Return [x, y] of the center of cell containing provided text 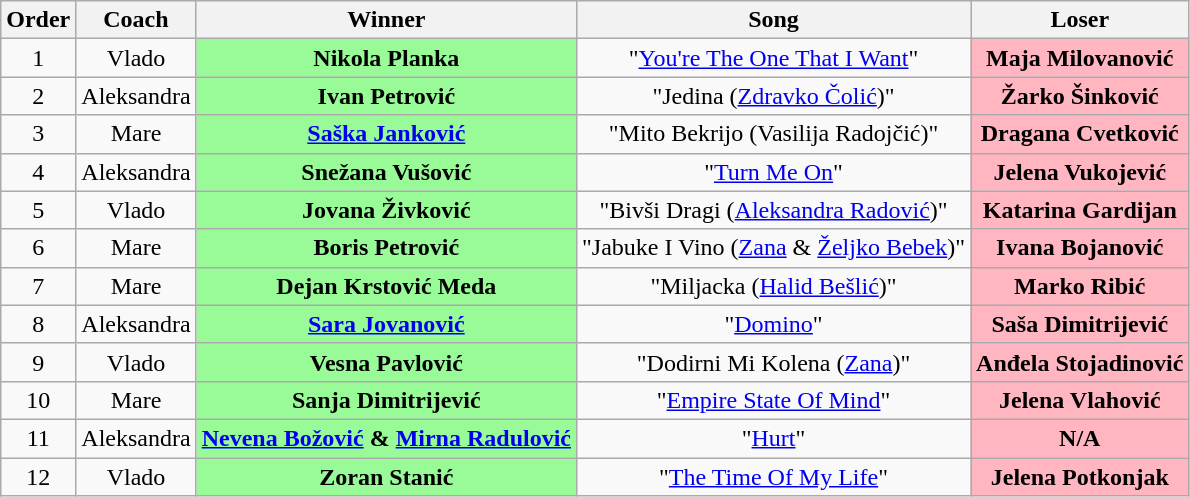
Maja Milovanović [1080, 58]
Jelena Vukojević [1080, 172]
"Empire State Of Mind" [774, 400]
Žarko Šinković [1080, 96]
Jovana Živković [386, 210]
Nevena Božović & Mirna Radulović [386, 438]
6 [38, 248]
5 [38, 210]
Coach [136, 20]
Saška Janković [386, 134]
Jelena Vlahović [1080, 400]
Winner [386, 20]
Zoran Stanić [386, 477]
Anđela Stojadinović [1080, 362]
Ivana Bojanović [1080, 248]
"Mito Bekrijo (Vasilija Radojčić)" [774, 134]
Sanja Dimitrijević [386, 400]
"Dodirni Mi Kolena (Zana)" [774, 362]
"Miljacka (Halid Bešlić)" [774, 286]
"Jabuke I Vino (Zana & Željko Bebek)" [774, 248]
Sara Jovanović [386, 324]
"Jedina (Zdravko Čolić)" [774, 96]
Loser [1080, 20]
Katarina Gardijan [1080, 210]
Boris Petrović [386, 248]
12 [38, 477]
Jelena Potkonjak [1080, 477]
10 [38, 400]
Dejan Krstović Meda [386, 286]
"The Time Of My Life" [774, 477]
2 [38, 96]
1 [38, 58]
Ivan Petrović [386, 96]
9 [38, 362]
Song [774, 20]
Snežana Vušović [386, 172]
"You're The One That I Want" [774, 58]
"Turn Me On" [774, 172]
7 [38, 286]
"Hurt" [774, 438]
Nikola Planka [386, 58]
N/A [1080, 438]
8 [38, 324]
4 [38, 172]
Marko Ribić [1080, 286]
3 [38, 134]
11 [38, 438]
Order [38, 20]
"Domino" [774, 324]
"Bivši Dragi (Aleksandra Radović)" [774, 210]
Vesna Pavlović [386, 362]
Dragana Cvetković [1080, 134]
Saša Dimitrijević [1080, 324]
